Detect which cell encompasses the target text, then output its [x, y] center coordinate. 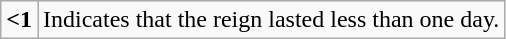
Indicates that the reign lasted less than one day. [272, 20]
<1 [20, 20]
